Locate the cell with the specified text and output its (x, y) center coordinate. 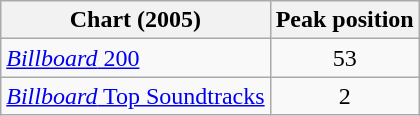
Chart (2005) (136, 20)
53 (344, 58)
Billboard 200 (136, 58)
2 (344, 96)
Billboard Top Soundtracks (136, 96)
Peak position (344, 20)
